Provide the [x, y] coordinate of the cell's center where the given text is located.  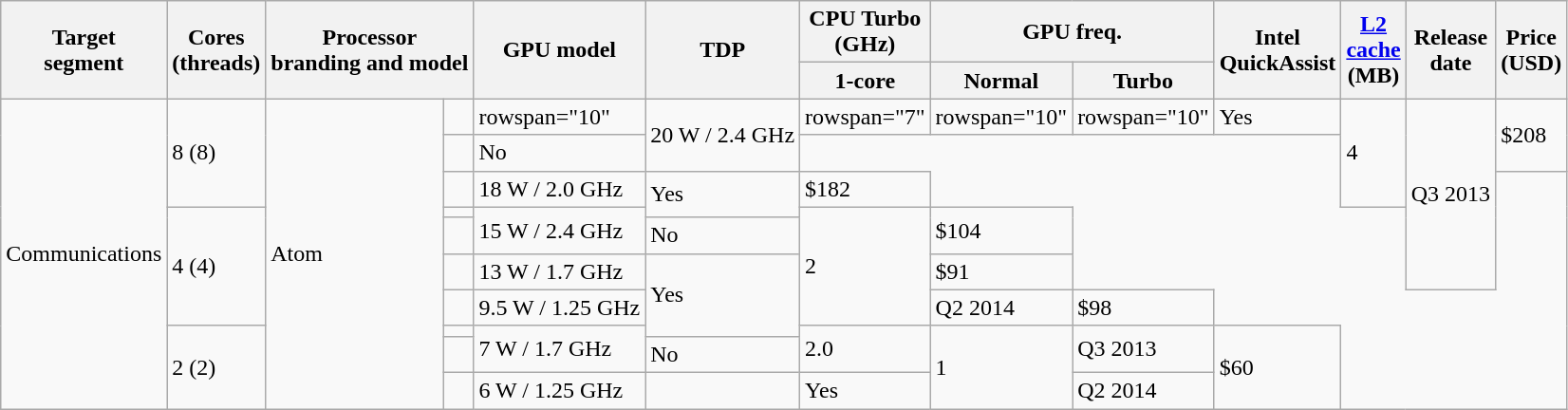
$104 [1001, 230]
13 W / 1.7 GHz [560, 271]
GPU freq. [1073, 32]
2.0 [866, 349]
Communications [84, 254]
20 W / 2.4 GHz [723, 135]
Atom [355, 254]
Releasedate [1450, 49]
$60 [1278, 366]
4 (4) [216, 266]
9.5 W / 1.25 GHz [560, 307]
$208 [1532, 135]
1 [1001, 366]
L2cache(MB) [1373, 49]
8 (8) [216, 153]
6 W / 1.25 GHz [560, 390]
7 W / 1.7 GHz [560, 349]
GPU model [560, 49]
Targetsegment [84, 49]
Normal [1001, 81]
CPU Turbo(GHz) [866, 32]
Price(USD) [1532, 49]
Cores(threads) [216, 49]
$98 [1144, 307]
Processorbranding and model [370, 49]
1-core [866, 81]
18 W / 2.0 GHz [560, 189]
$91 [1001, 271]
2 (2) [216, 366]
Intel QuickAssist [1278, 49]
rowspan="7" [866, 117]
15 W / 2.4 GHz [560, 230]
Turbo [1144, 81]
4 [1373, 153]
2 [866, 266]
$182 [866, 189]
TDP [723, 49]
